Detect which cell encompasses the target text, then output its [X, Y] center coordinate. 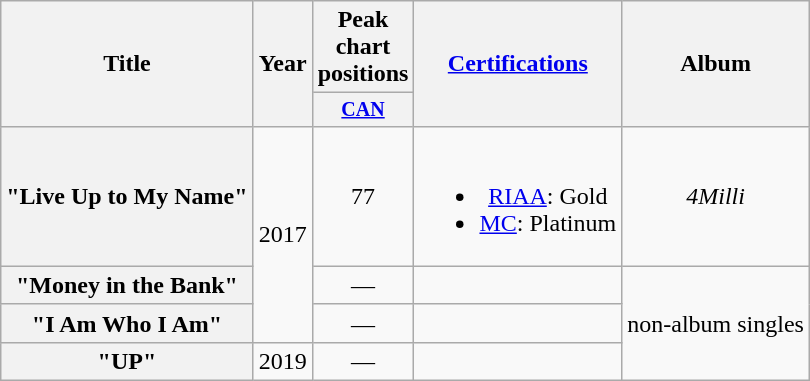
RIAA: GoldMC: Platinum [518, 196]
Year [282, 64]
"Money in the Bank" [127, 285]
Peak chart positions [363, 47]
"UP" [127, 361]
4Milli [716, 196]
Certifications [518, 64]
CAN [363, 110]
2017 [282, 234]
"Live Up to My Name" [127, 196]
"I Am Who I Am" [127, 323]
2019 [282, 361]
77 [363, 196]
non-album singles [716, 323]
Album [716, 64]
Title [127, 64]
